Find where the given text appears and provide that cell's center as (x, y) coordinate. 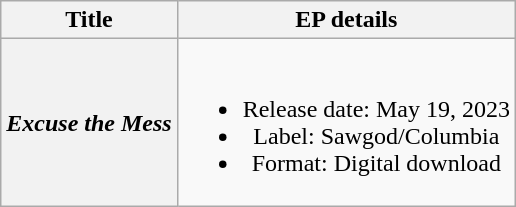
Release date: May 19, 2023Label: Sawgod/ColumbiaFormat: Digital download (346, 122)
Excuse the Mess (89, 122)
Title (89, 20)
EP details (346, 20)
